Return (X, Y) of the center of cell containing provided text 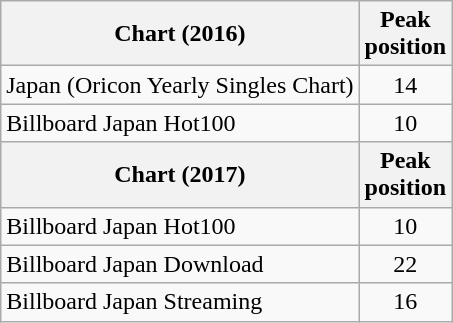
22 (405, 264)
14 (405, 85)
16 (405, 302)
Chart (2016) (180, 34)
Billboard Japan Streaming (180, 302)
Japan (Oricon Yearly Singles Chart) (180, 85)
Billboard Japan Download (180, 264)
Chart (2017) (180, 174)
